Return [X, Y] of the center of cell containing provided text 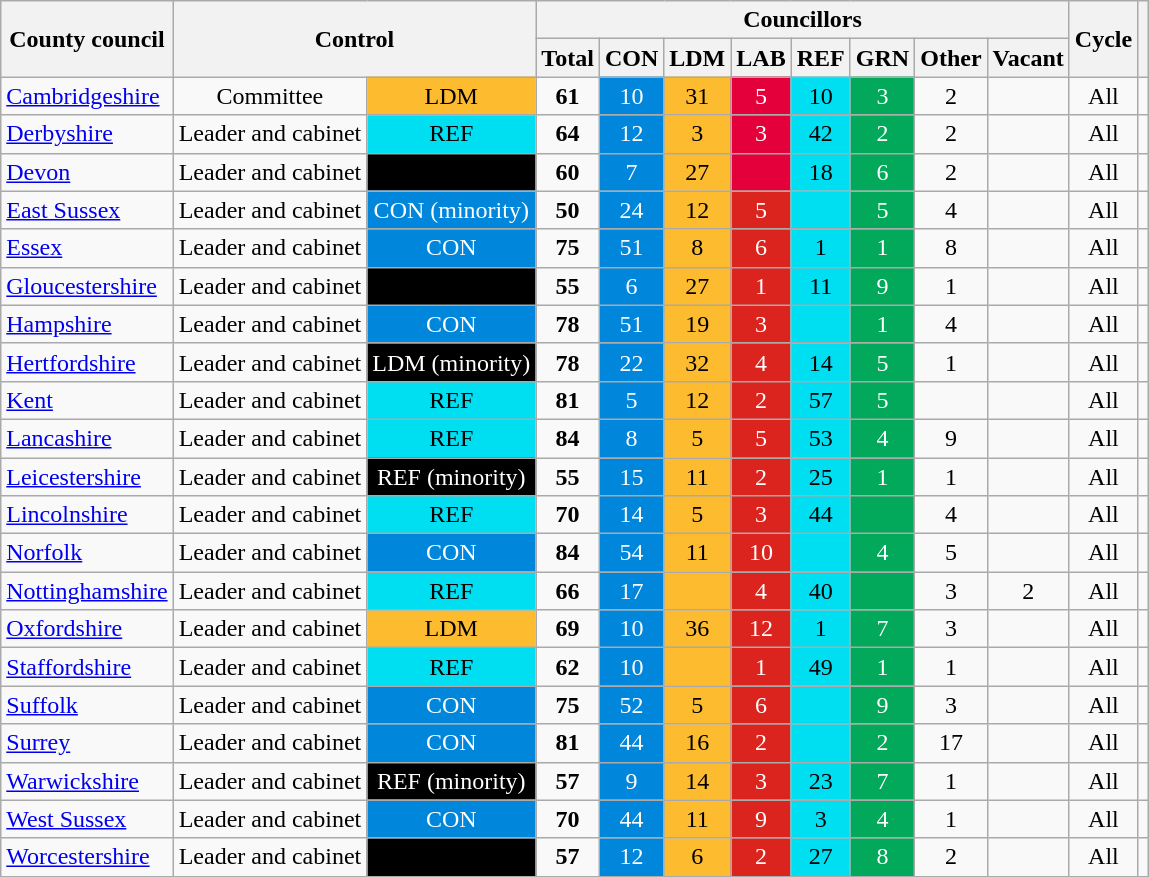
Hampshire [87, 324]
32 [698, 362]
LDM (minority) [452, 362]
50 [568, 210]
Warwickshire [87, 781]
Oxfordshire [87, 629]
19 [698, 324]
36 [698, 629]
Kent [87, 400]
GRN [882, 58]
22 [631, 362]
24 [631, 210]
Worcestershire [87, 857]
Councillors [802, 20]
Other [951, 58]
Nottinghamshire [87, 591]
Committee [270, 96]
Suffolk [87, 705]
66 [568, 591]
Cambridgeshire [87, 96]
East Sussex [87, 210]
West Sussex [87, 819]
49 [820, 667]
25 [820, 477]
60 [568, 172]
County council [87, 39]
61 [568, 96]
LAB [761, 58]
53 [820, 438]
CON (minority) [452, 210]
Lancashire [87, 438]
Gloucestershire [87, 286]
18 [820, 172]
Leicestershire [87, 477]
64 [568, 134]
31 [698, 96]
15 [631, 477]
Derbyshire [87, 134]
52 [631, 705]
Lincolnshire [87, 515]
Devon [87, 172]
Vacant [1028, 58]
Control [354, 39]
54 [631, 553]
69 [568, 629]
Norfolk [87, 553]
16 [698, 743]
Hertfordshire [87, 362]
Cycle [1103, 39]
23 [820, 781]
Essex [87, 248]
40 [820, 591]
42 [820, 134]
62 [568, 667]
Total [568, 58]
Staffordshire [87, 667]
Surrey [87, 743]
